Find where the given text appears and provide that cell's center as [X, Y] coordinate. 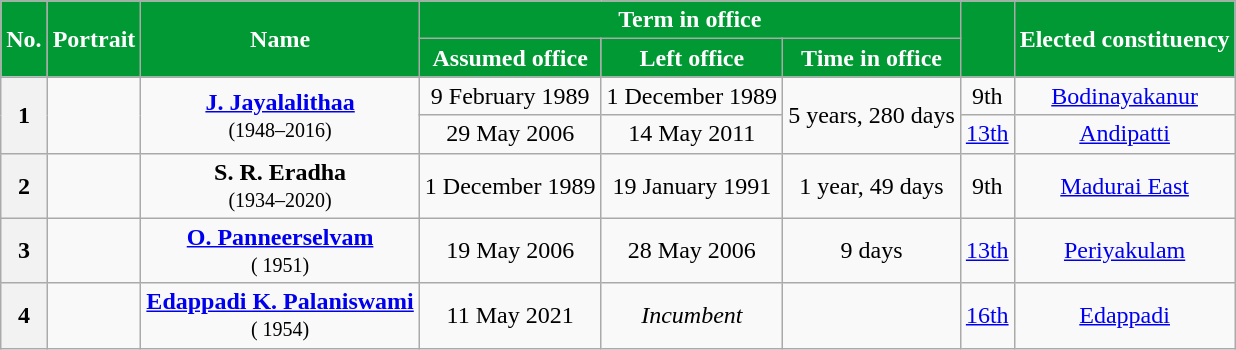
19 May 2006 [510, 250]
Elected constituency [1124, 39]
O. Panneerselvam( 1951) [280, 250]
Left office [692, 58]
1 [24, 115]
4 [24, 316]
2 [24, 186]
28 May 2006 [692, 250]
9 days [872, 250]
Andipatti [1124, 134]
Edappadi K. Palaniswami( 1954) [280, 316]
14 May 2011 [692, 134]
19 January 1991 [692, 186]
Time in office [872, 58]
16th [987, 316]
Bodinayakanur [1124, 96]
3 [24, 250]
Periyakulam [1124, 250]
Incumbent [692, 316]
5 years, 280 days [872, 115]
1 year, 49 days [872, 186]
Edappadi [1124, 316]
J. Jayalalithaa(1948–2016) [280, 115]
Name [280, 39]
No. [24, 39]
9 February 1989 [510, 96]
Term in office [690, 20]
S. R. Eradha(1934–2020) [280, 186]
Assumed office [510, 58]
29 May 2006 [510, 134]
Portrait [94, 39]
Madurai East [1124, 186]
11 May 2021 [510, 316]
